Search for the cell housing the specified text and yield its [x, y] center coordinate. 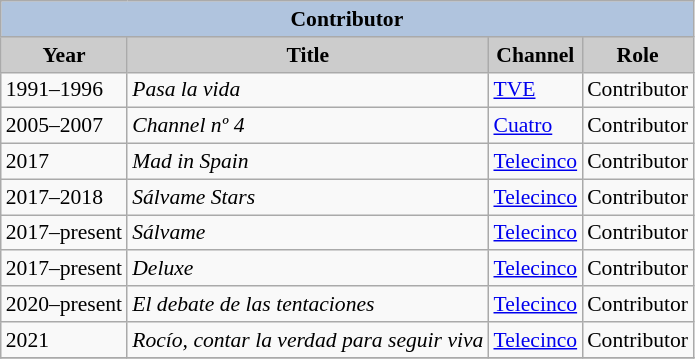
Mad in Spain [308, 162]
2021 [64, 340]
2005–2007 [64, 126]
Cuatro [535, 126]
Role [638, 55]
Channel [535, 55]
2017 [64, 162]
2017–2018 [64, 197]
TVE [535, 90]
Channel nº 4 [308, 126]
Title [308, 55]
Year [64, 55]
El debate de las tentaciones [308, 304]
2020–present [64, 304]
Pasa la vida [308, 90]
Rocío, contar la verdad para seguir viva [308, 340]
Sálvame Stars [308, 197]
Deluxe [308, 269]
Sálvame [308, 233]
1991–1996 [64, 90]
